Identify which cell holds the provided text, then report its (x, y) central coordinate. 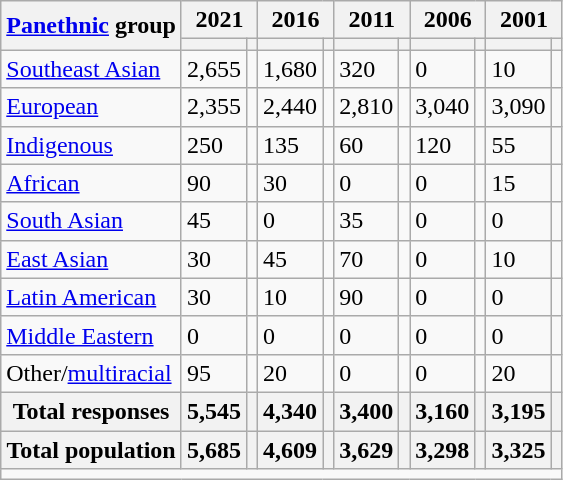
135 (290, 145)
Total responses (92, 411)
2,355 (214, 107)
South Asian (92, 221)
2001 (524, 20)
4,340 (290, 411)
35 (366, 221)
2,440 (290, 107)
2016 (296, 20)
3,195 (518, 411)
2011 (372, 20)
Indigenous (92, 145)
East Asian (92, 259)
European (92, 107)
Other/multiracial (92, 373)
250 (214, 145)
Latin American (92, 297)
3,160 (442, 411)
Middle Eastern (92, 335)
Total population (92, 449)
2,655 (214, 69)
Southeast Asian (92, 69)
3,090 (518, 107)
1,680 (290, 69)
5,685 (214, 449)
3,298 (442, 449)
3,040 (442, 107)
70 (366, 259)
95 (214, 373)
2021 (219, 20)
60 (366, 145)
3,400 (366, 411)
15 (518, 183)
4,609 (290, 449)
5,545 (214, 411)
African (92, 183)
3,325 (518, 449)
2,810 (366, 107)
2006 (448, 20)
Panethnic group (92, 26)
55 (518, 145)
120 (442, 145)
320 (366, 69)
3,629 (366, 449)
